Identify which cell holds the provided text, then report its (x, y) central coordinate. 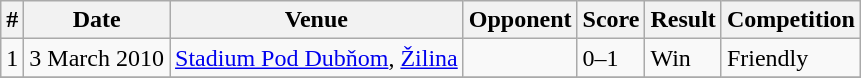
Venue (317, 20)
Win (683, 58)
Friendly (790, 58)
Opponent (520, 20)
Score (611, 20)
Date (97, 20)
1 (12, 58)
Competition (790, 20)
3 March 2010 (97, 58)
# (12, 20)
Stadium Pod Dubňom, Žilina (317, 58)
Result (683, 20)
0–1 (611, 58)
